Scan for the cell matching the given text and deliver its (X, Y) coordinate at center. 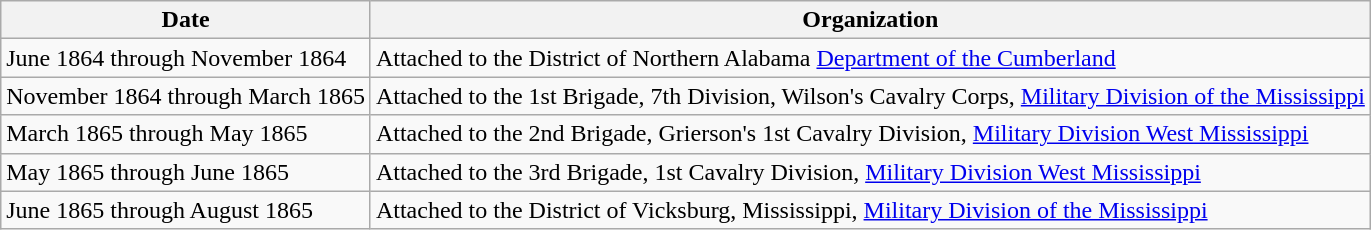
Organization (870, 20)
June 1864 through November 1864 (186, 58)
Attached to the 3rd Brigade, 1st Cavalry Division, Military Division West Mississippi (870, 172)
November 1864 through March 1865 (186, 96)
Attached to the District of Vicksburg, Mississippi, Military Division of the Mississippi (870, 210)
Attached to the 2nd Brigade, Grierson's 1st Cavalry Division, Military Division West Mississippi (870, 134)
Date (186, 20)
Attached to the District of Northern Alabama Department of the Cumberland (870, 58)
March 1865 through May 1865 (186, 134)
Attached to the 1st Brigade, 7th Division, Wilson's Cavalry Corps, Military Division of the Mississippi (870, 96)
May 1865 through June 1865 (186, 172)
June 1865 through August 1865 (186, 210)
